Locate the cell with the specified text and output its (X, Y) center coordinate. 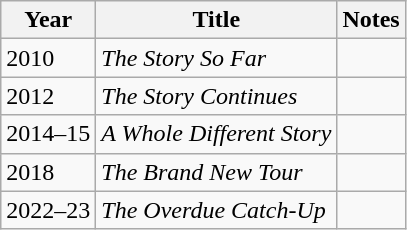
Notes (371, 20)
A Whole Different Story (216, 134)
2014–15 (48, 134)
2012 (48, 96)
The Story Continues (216, 96)
Year (48, 20)
Title (216, 20)
2010 (48, 58)
The Story So Far (216, 58)
2018 (48, 172)
The Brand New Tour (216, 172)
2022–23 (48, 210)
The Overdue Catch-Up (216, 210)
